From the cell containing the given text, extract its center point as [x, y] coordinate. 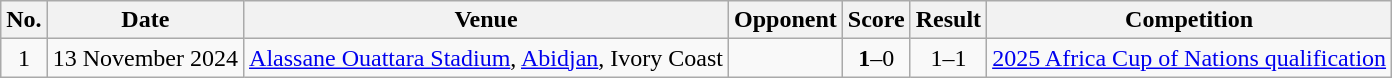
2025 Africa Cup of Nations qualification [1190, 58]
1–1 [948, 58]
No. [24, 20]
Result [948, 20]
1–0 [876, 58]
Opponent [786, 20]
Competition [1190, 20]
Venue [486, 20]
1 [24, 58]
Score [876, 20]
Date [145, 20]
Alassane Ouattara Stadium, Abidjan, Ivory Coast [486, 58]
13 November 2024 [145, 58]
